Scan for the cell matching the given text and deliver its (x, y) coordinate at center. 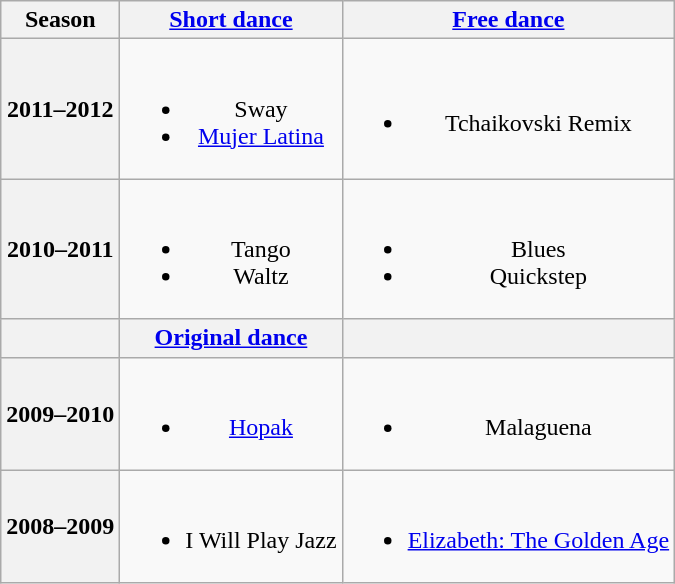
2008–2009 (60, 526)
BluesQuickstep (508, 249)
Free dance (508, 20)
Malaguena (508, 414)
TangoWaltz (231, 249)
Short dance (231, 20)
2010–2011 (60, 249)
Original dance (231, 338)
Season (60, 20)
Hopak (231, 414)
Tchaikovski Remix (508, 109)
Elizabeth: The Golden Age (508, 526)
2009–2010 (60, 414)
I Will Play Jazz (231, 526)
2011–2012 (60, 109)
Sway Mujer Latina (231, 109)
